Scan for the cell matching the given text and deliver its (x, y) coordinate at center. 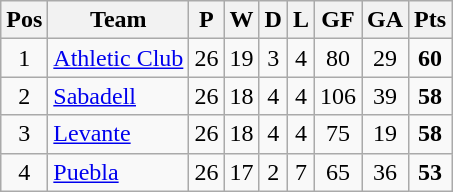
60 (430, 58)
80 (338, 58)
GF (338, 20)
Pts (430, 20)
65 (338, 172)
39 (386, 96)
106 (338, 96)
17 (242, 172)
L (300, 20)
75 (338, 134)
P (206, 20)
1 (24, 58)
Sabadell (118, 96)
Team (118, 20)
W (242, 20)
Pos (24, 20)
29 (386, 58)
Athletic Club (118, 58)
Puebla (118, 172)
53 (430, 172)
7 (300, 172)
Levante (118, 134)
GA (386, 20)
D (273, 20)
36 (386, 172)
